Identify which cell holds the provided text, then report its [x, y] central coordinate. 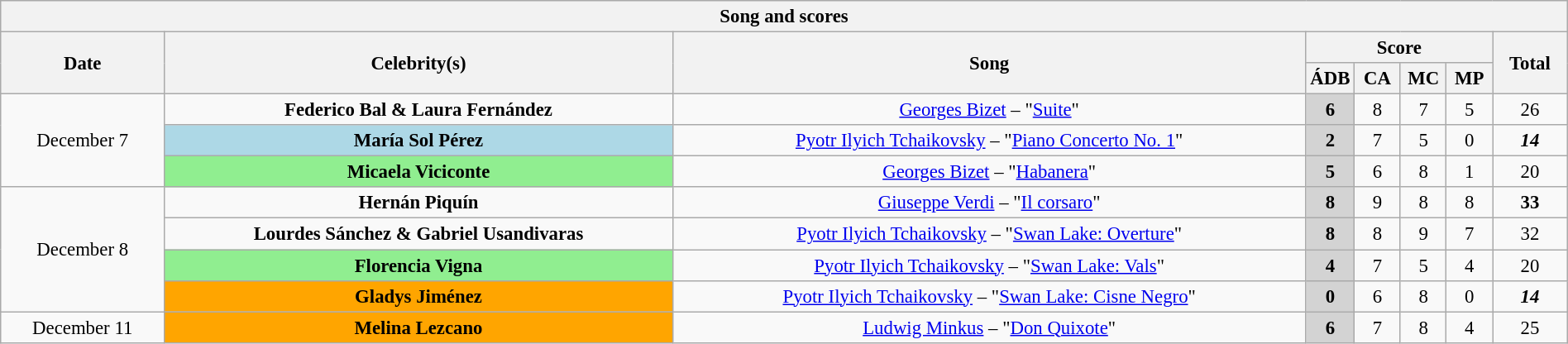
Melina Lezcano [418, 327]
25 [1530, 327]
32 [1530, 234]
Federico Bal & Laura Fernández [418, 110]
María Sol Pérez [418, 141]
Celebrity(s) [418, 63]
Lourdes Sánchez & Gabriel Usandivaras [418, 234]
Pyotr Ilyich Tchaikovsky – "Swan Lake: Cisne Negro" [989, 296]
Pyotr Ilyich Tchaikovsky – "Swan Lake: Overture" [989, 234]
December 7 [83, 141]
Micaela Viciconte [418, 172]
Score [1399, 48]
December 11 [83, 327]
Total [1530, 63]
Song and scores [784, 17]
Ludwig Minkus – "Don Quixote" [989, 327]
ÁDB [1330, 79]
Gladys Jiménez [418, 296]
December 8 [83, 249]
2 [1330, 141]
33 [1530, 203]
Pyotr Ilyich Tchaikovsky – "Swan Lake: Vals" [989, 265]
Hernán Piquín [418, 203]
1 [1470, 172]
MP [1470, 79]
26 [1530, 110]
Date [83, 63]
Georges Bizet – "Habanera" [989, 172]
Song [989, 63]
Giuseppe Verdi – "Il corsaro" [989, 203]
Georges Bizet – "Suite" [989, 110]
Florencia Vigna [418, 265]
Pyotr Ilyich Tchaikovsky – "Piano Concerto No. 1" [989, 141]
MC [1423, 79]
CA [1378, 79]
